Provide the [x, y] coordinate of the cell's center where the given text is located.  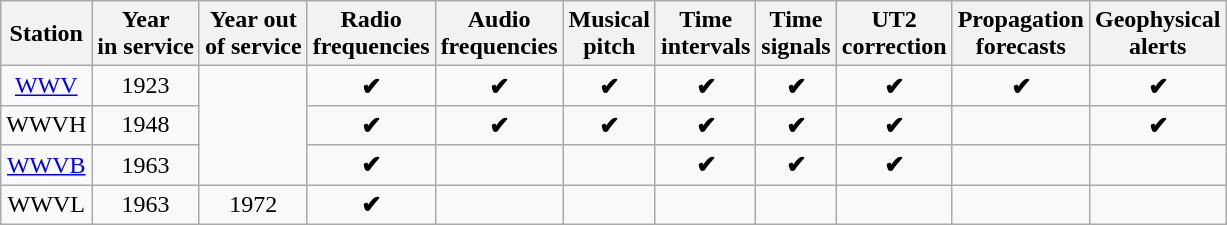
Audiofrequencies [499, 34]
Radiofrequencies [371, 34]
Station [46, 34]
Musicalpitch [609, 34]
Yearin service [146, 34]
WWVL [46, 204]
Timeintervals [705, 34]
WWVH [46, 125]
1923 [146, 86]
Year outof service [253, 34]
1948 [146, 125]
Geophysicalalerts [1157, 34]
WWV [46, 86]
UT2correction [894, 34]
WWVB [46, 165]
1972 [253, 204]
Timesignals [796, 34]
Propagationforecasts [1020, 34]
